Provide the (X, Y) coordinate of the cell's center where the given text is located.  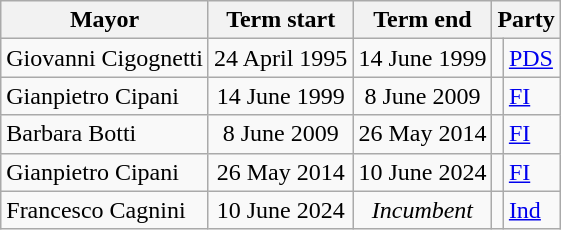
Party (526, 20)
Giovanni Cigognetti (105, 58)
Barbara Botti (105, 134)
Term end (422, 20)
PDS (532, 58)
24 April 1995 (280, 58)
Ind (532, 210)
Incumbent (422, 210)
Francesco Cagnini (105, 210)
Mayor (105, 20)
Term start (280, 20)
